Scan for the cell matching the given text and deliver its [X, Y] coordinate at center. 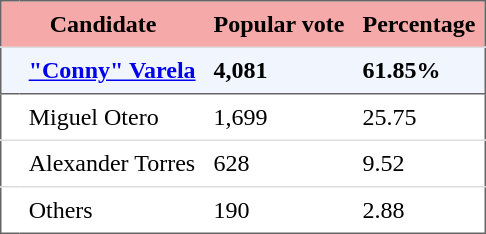
61.85% [419, 70]
Candidate [103, 24]
Percentage [419, 24]
Others [112, 210]
Alexander Torres [112, 163]
190 [280, 210]
1,699 [280, 117]
628 [280, 163]
25.75 [419, 117]
2.88 [419, 210]
Popular vote [280, 24]
9.52 [419, 163]
"Conny" Varela [112, 70]
4,081 [280, 70]
Miguel Otero [112, 117]
